Pinpoint the cell where the given text exists, returning its (x, y) midpoint coordinate. 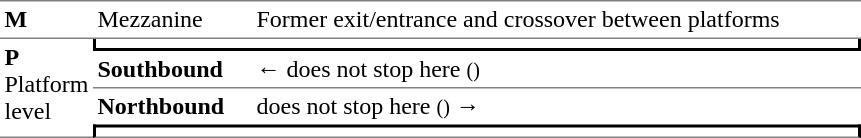
PPlatform level (46, 88)
M (46, 20)
does not stop here () → (556, 106)
Former exit/entrance and crossover between platforms (556, 20)
Southbound (172, 69)
← does not stop here () (556, 69)
Mezzanine (172, 20)
Northbound (172, 106)
